Detect which cell encompasses the target text, then output its [x, y] center coordinate. 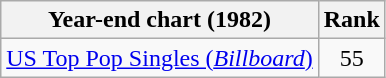
Year-end chart (1982) [160, 20]
55 [352, 58]
Rank [352, 20]
US Top Pop Singles (Billboard) [160, 58]
